Pinpoint the cell where the given text exists, returning its [x, y] midpoint coordinate. 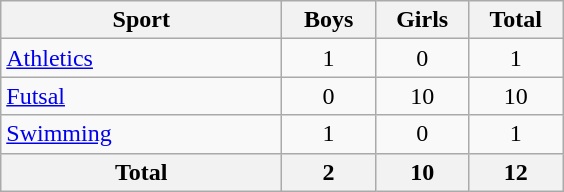
2 [329, 172]
Boys [329, 20]
12 [516, 172]
Girls [422, 20]
Futsal [142, 96]
Sport [142, 20]
Athletics [142, 58]
Swimming [142, 134]
